Provide the [x, y] coordinate of the cell's center where the given text is located.  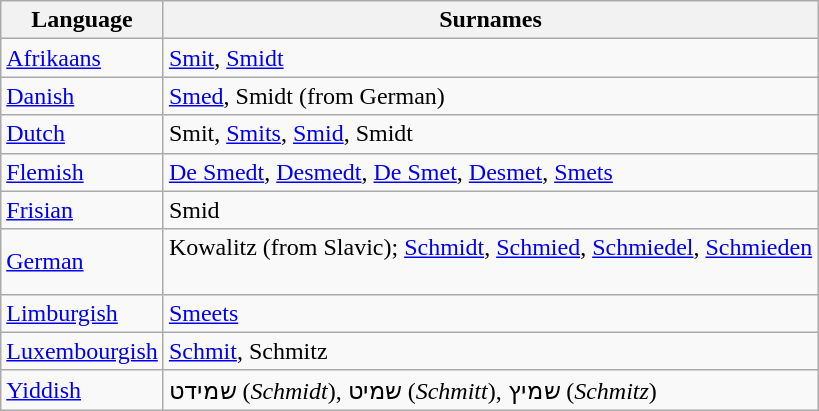
שמידט (Schmidt), שמיט (Schmitt), שמיץ (Schmitz) [490, 390]
Smit, Smidt [490, 58]
German [82, 262]
Smed, Smidt (from German) [490, 96]
Danish [82, 96]
Yiddish [82, 390]
Dutch [82, 134]
Afrikaans [82, 58]
Smit, Smits, Smid, Smidt [490, 134]
Luxembourgish [82, 351]
Smeets [490, 313]
De Smedt, Desmedt, De Smet, Desmet, Smets [490, 172]
Kowalitz (from Slavic); Schmidt, Schmied, Schmiedel, Schmieden [490, 262]
Flemish [82, 172]
Frisian [82, 210]
Language [82, 20]
Schmit, Schmitz [490, 351]
Smid [490, 210]
Limburgish [82, 313]
Surnames [490, 20]
